Find where the given text appears and provide that cell's center as (X, Y) coordinate. 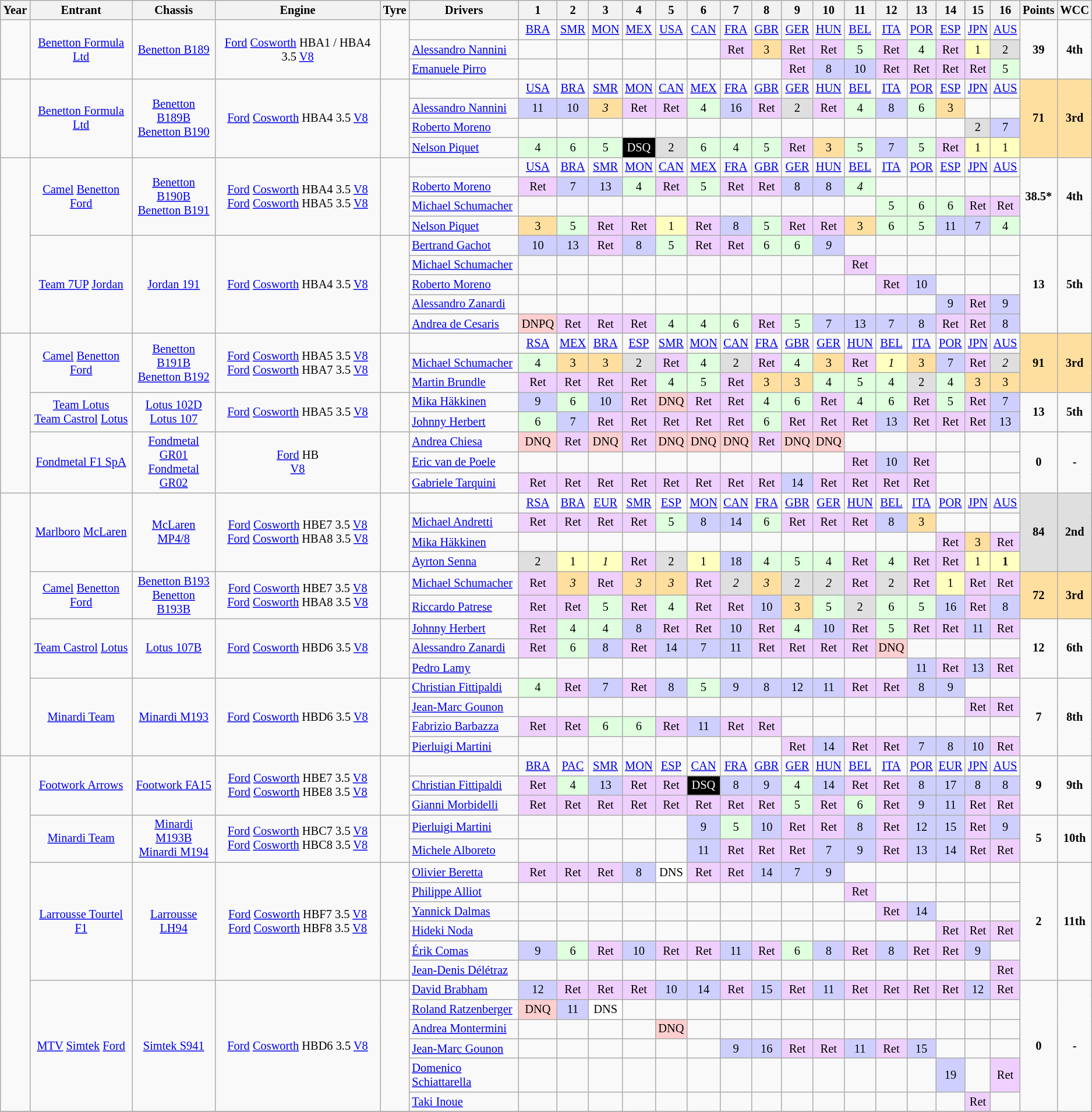
Team Castrol Lotus (81, 649)
19 (950, 1075)
Domenico Schiattarella (464, 1075)
Marlboro McLaren (81, 532)
Emanuele Pirro (464, 69)
Fondmetal GR01 Fondmetal GR02 (174, 462)
David Brabham (464, 990)
Riccardo Patrese (464, 607)
Ford Cosworth HBF7 3.5 V8 Ford Cosworth HBF8 3.5 V8 (298, 921)
17 (950, 785)
Chassis (174, 10)
Ford HBV8 (298, 462)
Lotus 102D Lotus 107 (174, 411)
10th (1075, 838)
Benetton B191B Benetton B192 (174, 362)
WCC (1075, 10)
Gianni Morbidelli (464, 805)
71 (1038, 118)
Yannick Dalmas (464, 911)
Simtek S941 (174, 1046)
91 (1038, 362)
Andrea de Cesaris (464, 324)
Drivers (464, 10)
Ford Cosworth HBA5 3.5 V8 Ford Cosworth HBA7 3.5 V8 (298, 362)
Benetton B193 Benetton B193B (174, 595)
Lotus 107B (174, 649)
Ford Cosworth HBA5 3.5 V8 (298, 411)
Andrea Montermini (464, 1029)
Roland Ratzenberger (464, 1010)
Tyre (395, 10)
Ford Cosworth HBA1 / HBA4 3.5 V8 (298, 49)
Benetton B190B Benetton B191 (174, 197)
Ford Cosworth HBC7 3.5 V8 Ford Cosworth HBC8 3.5 V8 (298, 838)
Hideki Noda (464, 931)
Benetton B189B Benetton B190 (174, 118)
9th (1075, 785)
Larrousse LH94 (174, 921)
MTV Simtek Ford (81, 1046)
Entrant (81, 10)
Taki Inoue (464, 1102)
McLaren MP4/8 (174, 532)
Larrousse Tourtel F1 (81, 921)
84 (1038, 532)
Eric van de Poele (464, 462)
Ford Cosworth HBA4 3.5 V8 Ford Cosworth HBA5 3.5 V8 (298, 197)
39 (1038, 49)
8th (1075, 717)
38.5* (1038, 197)
72 (1038, 595)
Philippe Alliot (464, 892)
Year (15, 10)
Jean-Denis Délétraz (464, 970)
18 (736, 561)
6th (1075, 649)
Bertrand Gachot (464, 245)
Ayrton Senna (464, 561)
Pedro Lamy (464, 668)
Minardi M193B Minardi M194 (174, 838)
Martin Brundle (464, 383)
Points (1038, 10)
Minardi M193 (174, 717)
Jordan 191 (174, 284)
Footwork FA15 (174, 785)
Ford Cosworth HBE7 3.5 V8 Ford Cosworth HBE8 3.5 V8 (298, 785)
2nd (1075, 532)
Team 7UP Jordan (81, 284)
Gabriele Tarquini (464, 482)
Olivier Beretta (464, 872)
11th (1075, 921)
Fondmetal F1 SpA (81, 462)
Michele Alboreto (464, 850)
Andrea Chiesa (464, 441)
Érik Comas (464, 951)
Team Lotus Team Castrol Lotus (81, 411)
Footwork Arrows (81, 785)
Benetton B189 (174, 49)
DNPQ (538, 324)
Fabrizio Barbazza (464, 727)
PAC (573, 766)
Michael Andretti (464, 522)
Engine (298, 10)
